Provide the [x, y] coordinate of the cell's center where the given text is located.  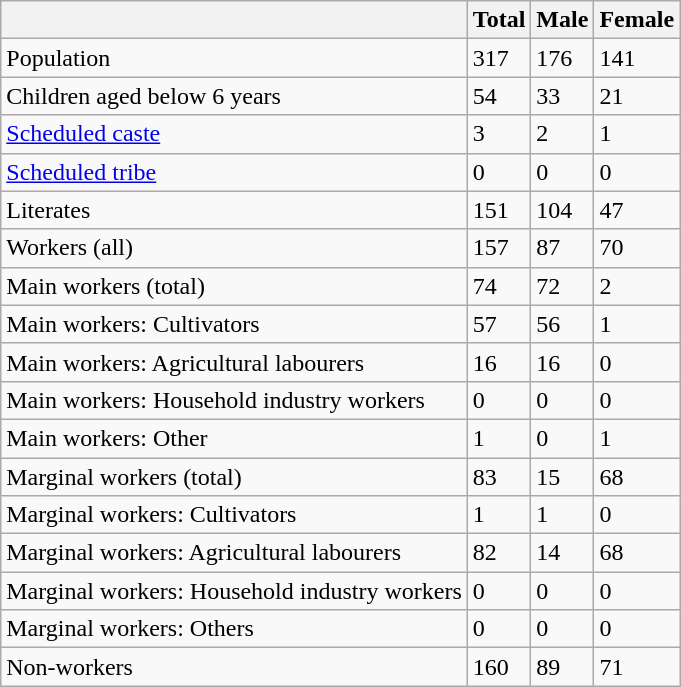
Main workers: Other [234, 438]
Male [562, 20]
141 [637, 58]
Female [637, 20]
Workers (all) [234, 248]
71 [637, 667]
Scheduled tribe [234, 172]
Main workers (total) [234, 286]
Marginal workers: Cultivators [234, 515]
56 [562, 324]
Marginal workers: Household industry workers [234, 591]
176 [562, 58]
87 [562, 248]
317 [499, 58]
Literates [234, 210]
54 [499, 96]
151 [499, 210]
Population [234, 58]
Main workers: Household industry workers [234, 400]
Marginal workers: Others [234, 629]
104 [562, 210]
89 [562, 667]
15 [562, 477]
Non-workers [234, 667]
70 [637, 248]
Children aged below 6 years [234, 96]
Main workers: Agricultural labourers [234, 362]
57 [499, 324]
14 [562, 553]
33 [562, 96]
Total [499, 20]
83 [499, 477]
Main workers: Cultivators [234, 324]
47 [637, 210]
157 [499, 248]
Marginal workers (total) [234, 477]
Scheduled caste [234, 134]
160 [499, 667]
3 [499, 134]
72 [562, 286]
74 [499, 286]
21 [637, 96]
82 [499, 553]
Marginal workers: Agricultural labourers [234, 553]
